Return the [x, y] coordinate for the center point of the cell that contains the specified text.  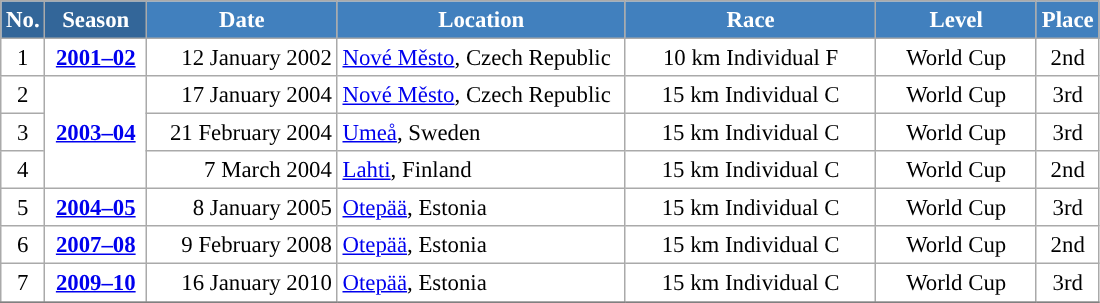
6 [23, 245]
Umeå, Sweden [481, 133]
12 January 2002 [242, 58]
2 [23, 95]
Date [242, 20]
Race [750, 20]
4 [23, 170]
Place [1067, 20]
3 [23, 133]
Level [956, 20]
17 January 2004 [242, 95]
No. [23, 20]
2009–10 [96, 283]
2004–05 [96, 208]
2007–08 [96, 245]
8 January 2005 [242, 208]
16 January 2010 [242, 283]
10 km Individual F [750, 58]
2003–04 [96, 132]
21 February 2004 [242, 133]
Season [96, 20]
2001–02 [96, 58]
1 [23, 58]
5 [23, 208]
7 March 2004 [242, 170]
7 [23, 283]
Lahti, Finland [481, 170]
Location [481, 20]
9 February 2008 [242, 245]
